Output the (X, Y) coordinate of the center of the cell containing the given text.  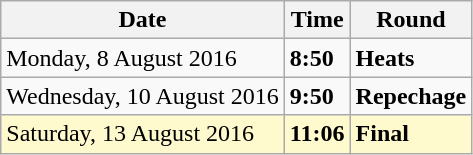
11:06 (317, 134)
Repechage (411, 96)
Final (411, 134)
Heats (411, 58)
Saturday, 13 August 2016 (143, 134)
9:50 (317, 96)
Time (317, 20)
8:50 (317, 58)
Wednesday, 10 August 2016 (143, 96)
Monday, 8 August 2016 (143, 58)
Date (143, 20)
Round (411, 20)
